Output the [X, Y] coordinate of the center of the cell containing the given text.  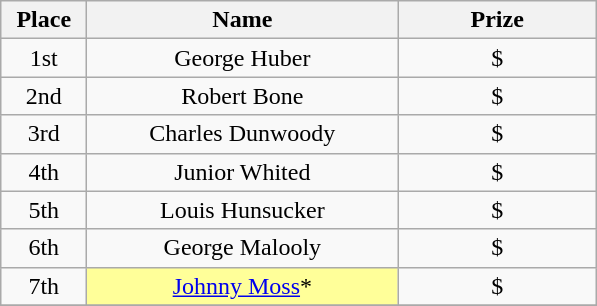
Place [44, 20]
3rd [44, 134]
Name [242, 20]
1st [44, 58]
Prize [498, 20]
7th [44, 286]
4th [44, 172]
Johnny Moss* [242, 286]
5th [44, 210]
Louis Hunsucker [242, 210]
George Malooly [242, 248]
George Huber [242, 58]
Charles Dunwoody [242, 134]
2nd [44, 96]
Junior Whited [242, 172]
Robert Bone [242, 96]
6th [44, 248]
